Search for the cell housing the specified text and yield its (X, Y) center coordinate. 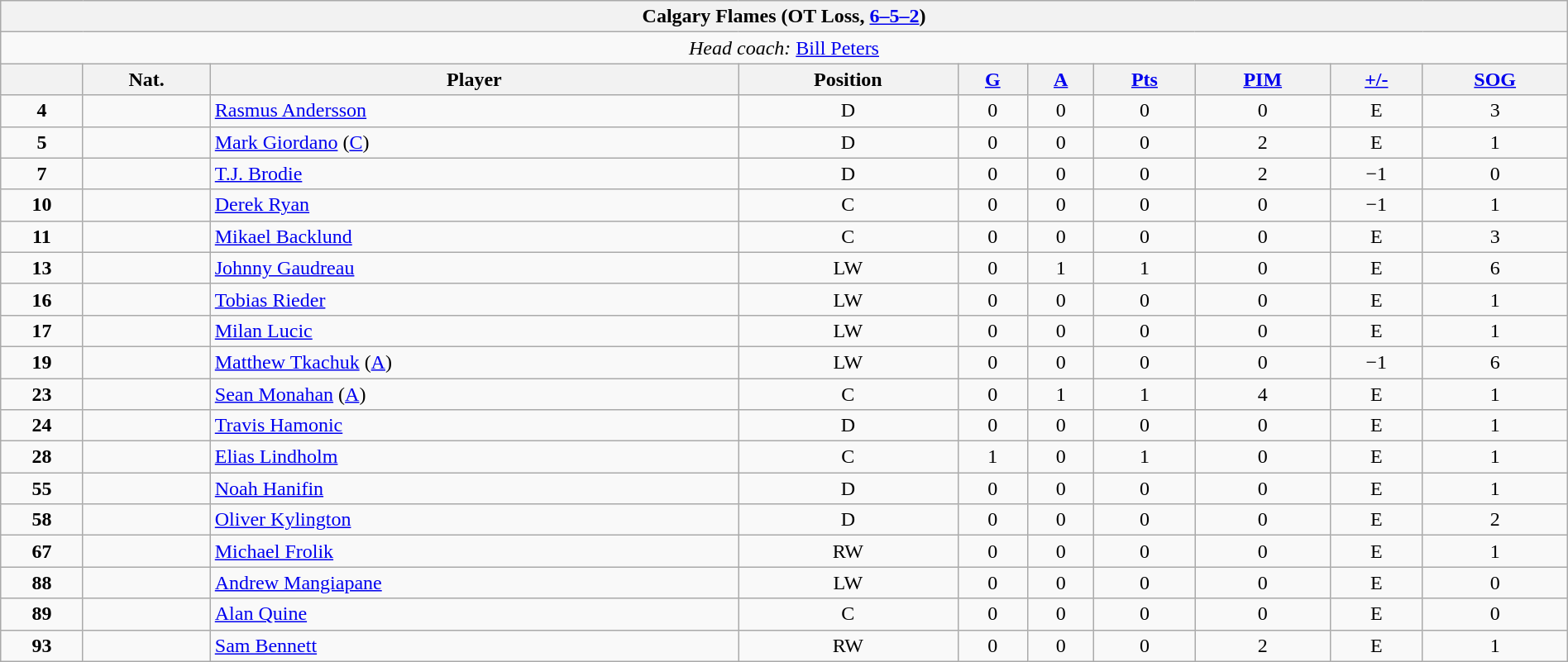
Oliver Kylington (474, 520)
PIM (1263, 79)
13 (41, 268)
23 (41, 394)
Alan Quine (474, 614)
16 (41, 299)
Derek Ryan (474, 205)
Player (474, 79)
Michael Frolik (474, 551)
Sean Monahan (A) (474, 394)
SOG (1495, 79)
58 (41, 520)
Johnny Gaudreau (474, 268)
93 (41, 645)
19 (41, 362)
28 (41, 457)
Milan Lucic (474, 331)
Travis Hamonic (474, 426)
10 (41, 205)
Noah Hanifin (474, 488)
Nat. (146, 79)
Position (849, 79)
17 (41, 331)
11 (41, 236)
G (992, 79)
67 (41, 551)
+/- (1377, 79)
Rasmus Andersson (474, 111)
Mark Giordano (C) (474, 142)
A (1060, 79)
89 (41, 614)
55 (41, 488)
24 (41, 426)
Pts (1145, 79)
T.J. Brodie (474, 174)
Sam Bennett (474, 645)
Elias Lindholm (474, 457)
88 (41, 583)
5 (41, 142)
Matthew Tkachuk (A) (474, 362)
Head coach: Bill Peters (784, 48)
Mikael Backlund (474, 236)
Calgary Flames (OT Loss, 6–5–2) (784, 17)
7 (41, 174)
Tobias Rieder (474, 299)
Andrew Mangiapane (474, 583)
